From the cell containing the given text, extract its center point as [x, y] coordinate. 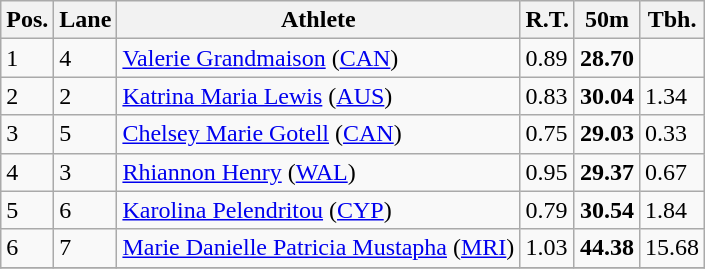
29.03 [606, 134]
28.70 [606, 58]
0.83 [548, 96]
0.67 [672, 172]
50m [606, 20]
7 [86, 248]
15.68 [672, 248]
1.84 [672, 210]
Katrina Maria Lewis (AUS) [318, 96]
29.37 [606, 172]
Marie Danielle Patricia Mustapha (MRI) [318, 248]
1 [28, 58]
Rhiannon Henry (WAL) [318, 172]
0.79 [548, 210]
30.54 [606, 210]
Chelsey Marie Gotell (CAN) [318, 134]
Karolina Pelendritou (CYP) [318, 210]
Athlete [318, 20]
0.89 [548, 58]
0.33 [672, 134]
Lane [86, 20]
Valerie Grandmaison (CAN) [318, 58]
44.38 [606, 248]
0.95 [548, 172]
1.34 [672, 96]
1.03 [548, 248]
0.75 [548, 134]
Tbh. [672, 20]
30.04 [606, 96]
Pos. [28, 20]
R.T. [548, 20]
